Identify which cell holds the provided text, then report its (x, y) central coordinate. 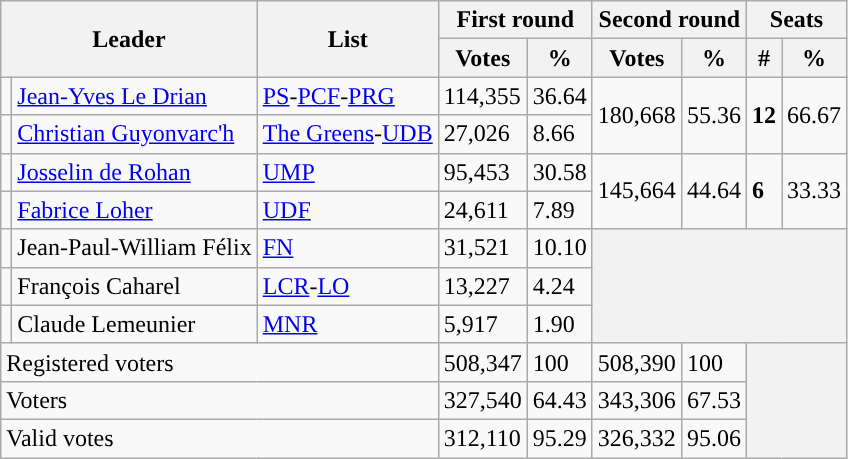
36.64 (560, 96)
LCR-LO (348, 286)
1.90 (560, 324)
312,110 (482, 438)
114,355 (482, 96)
13,227 (482, 286)
François Caharel (134, 286)
UDF (348, 210)
Second round (669, 20)
95.06 (714, 438)
Valid votes (220, 438)
31,521 (482, 248)
30.58 (560, 172)
508,347 (482, 362)
66.67 (814, 115)
95.29 (560, 438)
5,917 (482, 324)
12 (764, 115)
6 (764, 191)
Leader (129, 39)
List (348, 39)
FN (348, 248)
Claude Lemeunier (134, 324)
Seats (796, 20)
27,026 (482, 134)
Voters (220, 400)
Registered voters (220, 362)
327,540 (482, 400)
MNR (348, 324)
24,611 (482, 210)
343,306 (636, 400)
Jean-Yves Le Drian (134, 96)
Josselin de Rohan (134, 172)
8.66 (560, 134)
Jean-Paul-William Félix (134, 248)
326,332 (636, 438)
Fabrice Loher (134, 210)
10.10 (560, 248)
First round (515, 20)
180,668 (636, 115)
# (764, 58)
508,390 (636, 362)
4.24 (560, 286)
44.64 (714, 191)
67.53 (714, 400)
UMP (348, 172)
Christian Guyonvarc'h (134, 134)
95,453 (482, 172)
33.33 (814, 191)
PS-PCF-PRG (348, 96)
145,664 (636, 191)
55.36 (714, 115)
The Greens-UDB (348, 134)
64.43 (560, 400)
7.89 (560, 210)
